Identify which cell holds the provided text, then report its [X, Y] central coordinate. 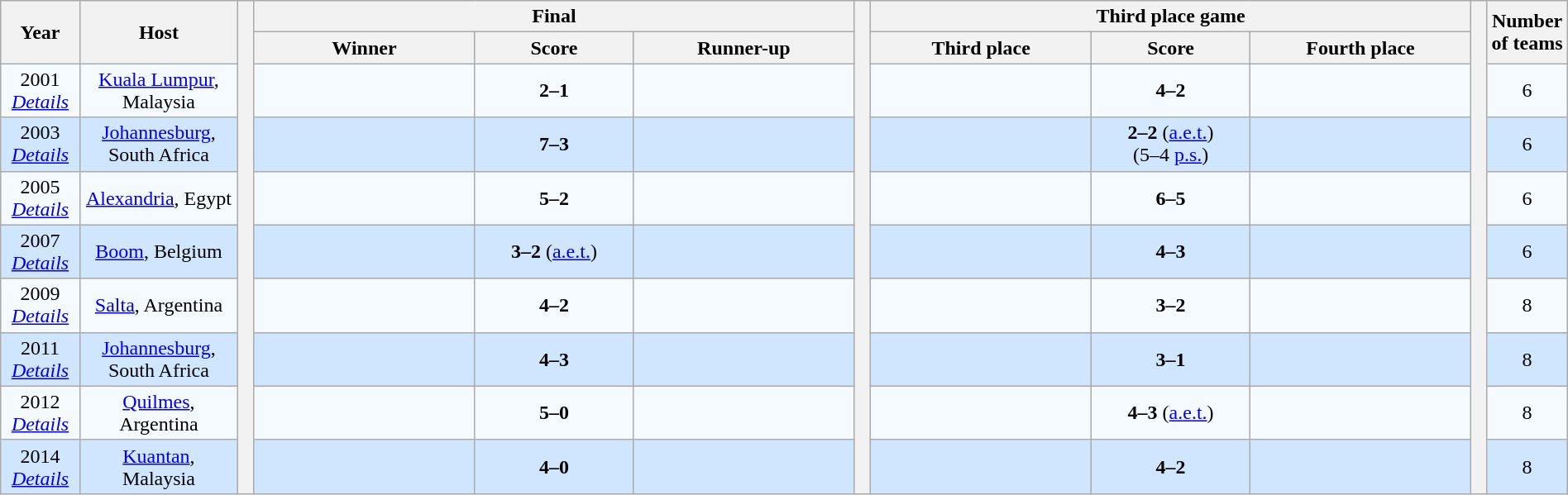
2001 Details [41, 91]
3–1 [1171, 359]
Alexandria, Egypt [159, 198]
Winner [365, 48]
Salta, Argentina [159, 306]
2007 Details [41, 251]
2011 Details [41, 359]
3–2 (a.e.t.) [554, 251]
Numberof teams [1527, 32]
5–2 [554, 198]
Kuantan, Malaysia [159, 466]
Quilmes, Argentina [159, 413]
3–2 [1171, 306]
2–2 (a.e.t.)(5–4 p.s.) [1171, 144]
Third place [981, 48]
4–0 [554, 466]
2014 Details [41, 466]
2012 Details [41, 413]
7–3 [554, 144]
Third place game [1171, 17]
Boom, Belgium [159, 251]
Year [41, 32]
Runner-up [744, 48]
Kuala Lumpur, Malaysia [159, 91]
5–0 [554, 413]
2–1 [554, 91]
4–3 (a.e.t.) [1171, 413]
Fourth place [1360, 48]
2003 Details [41, 144]
Final [554, 17]
2009 Details [41, 306]
Host [159, 32]
6–5 [1171, 198]
2005 Details [41, 198]
